Determine the [x, y] coordinate at the center of the cell enclosing the given text.  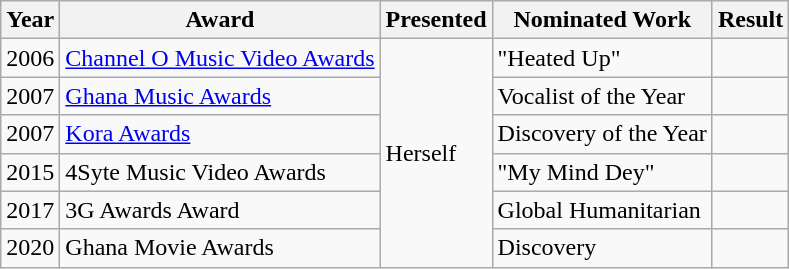
Channel O Music Video Awards [220, 58]
Herself [436, 153]
Kora Awards [220, 134]
Vocalist of the Year [602, 96]
Year [30, 20]
Result [750, 20]
Ghana Movie Awards [220, 248]
2017 [30, 210]
"My Mind Dey" [602, 172]
Discovery [602, 248]
2006 [30, 58]
4Syte Music Video Awards [220, 172]
Presented [436, 20]
Nominated Work [602, 20]
2015 [30, 172]
"Heated Up" [602, 58]
Award [220, 20]
Discovery of the Year [602, 134]
Global Humanitarian [602, 210]
3G Awards Award [220, 210]
2020 [30, 248]
Ghana Music Awards [220, 96]
